Return [X, Y] of the center of cell containing provided text 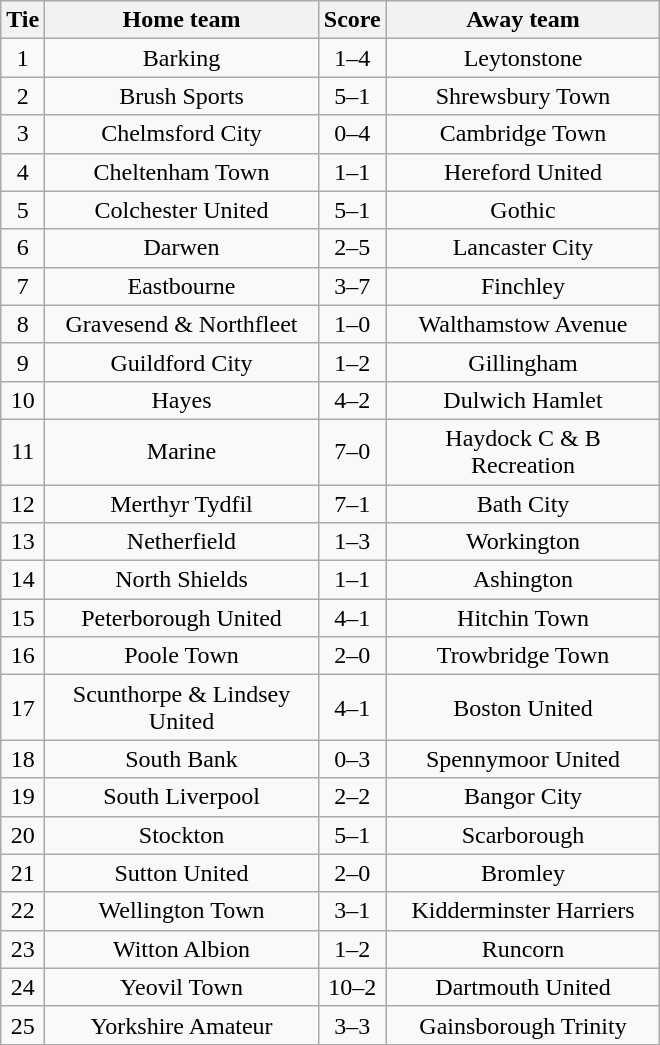
6 [23, 248]
7 [23, 286]
Gainsborough Trinity [523, 1025]
25 [23, 1025]
24 [23, 987]
Scunthorpe & Lindsey United [182, 708]
13 [23, 542]
Darwen [182, 248]
Colchester United [182, 210]
10 [23, 400]
South Bank [182, 759]
Hitchin Town [523, 618]
Scarborough [523, 835]
Lancaster City [523, 248]
16 [23, 656]
Kidderminster Harriers [523, 911]
Runcorn [523, 949]
1–0 [352, 324]
3 [23, 134]
15 [23, 618]
1–3 [352, 542]
Yeovil Town [182, 987]
Ashington [523, 580]
Workington [523, 542]
Peterborough United [182, 618]
4 [23, 172]
Brush Sports [182, 96]
Shrewsbury Town [523, 96]
Finchley [523, 286]
8 [23, 324]
2 [23, 96]
Spennymoor United [523, 759]
Guildford City [182, 362]
2–5 [352, 248]
Dartmouth United [523, 987]
Eastbourne [182, 286]
0–4 [352, 134]
5 [23, 210]
Chelmsford City [182, 134]
Walthamstow Avenue [523, 324]
Stockton [182, 835]
3–3 [352, 1025]
7–1 [352, 503]
12 [23, 503]
3–7 [352, 286]
Leytonstone [523, 58]
Away team [523, 20]
7–0 [352, 452]
Cheltenham Town [182, 172]
Haydock C & B Recreation [523, 452]
Poole Town [182, 656]
2–2 [352, 797]
0–3 [352, 759]
Merthyr Tydfil [182, 503]
3–1 [352, 911]
Tie [23, 20]
22 [23, 911]
Hayes [182, 400]
23 [23, 949]
Sutton United [182, 873]
Wellington Town [182, 911]
Bangor City [523, 797]
9 [23, 362]
Gillingham [523, 362]
Score [352, 20]
21 [23, 873]
Boston United [523, 708]
17 [23, 708]
Gothic [523, 210]
Bath City [523, 503]
11 [23, 452]
20 [23, 835]
1 [23, 58]
Netherfield [182, 542]
Home team [182, 20]
North Shields [182, 580]
4–2 [352, 400]
14 [23, 580]
1–4 [352, 58]
Trowbridge Town [523, 656]
Dulwich Hamlet [523, 400]
10–2 [352, 987]
Marine [182, 452]
Barking [182, 58]
South Liverpool [182, 797]
Witton Albion [182, 949]
18 [23, 759]
Bromley [523, 873]
Hereford United [523, 172]
Cambridge Town [523, 134]
19 [23, 797]
Yorkshire Amateur [182, 1025]
Gravesend & Northfleet [182, 324]
